Search for the cell housing the specified text and yield its [x, y] center coordinate. 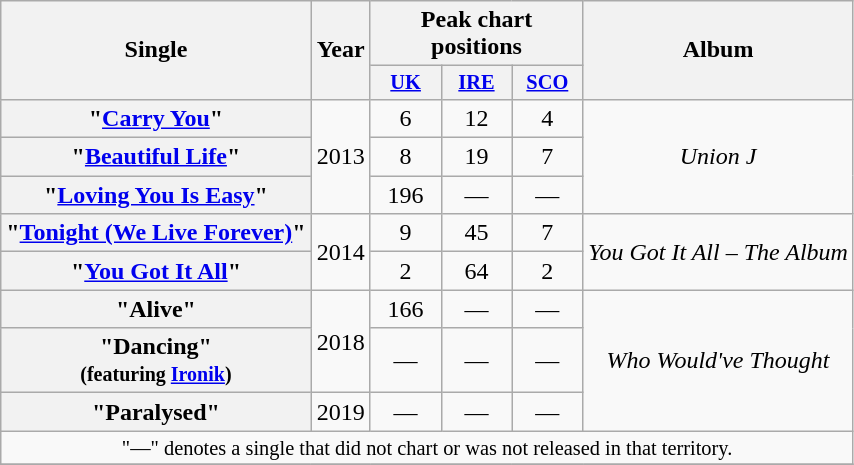
"—" denotes a single that did not chart or was not released in that territory. [428, 448]
IRE [476, 83]
2013 [340, 156]
"Beautiful Life" [156, 157]
9 [406, 233]
You Got It All – The Album [718, 252]
19 [476, 157]
"Paralysed" [156, 412]
Peak chart positions [476, 34]
166 [406, 309]
2018 [340, 342]
196 [406, 195]
6 [406, 118]
"Carry You" [156, 118]
"Dancing"(featuring Ironik) [156, 360]
"You Got It All" [156, 271]
64 [476, 271]
2014 [340, 252]
"Alive" [156, 309]
Who Would've Thought [718, 360]
Year [340, 50]
"Tonight (We Live Forever)" [156, 233]
45 [476, 233]
2019 [340, 412]
SCO [548, 83]
Album [718, 50]
4 [548, 118]
12 [476, 118]
Single [156, 50]
"Loving You Is Easy" [156, 195]
Union J [718, 156]
8 [406, 157]
UK [406, 83]
